Identify which cell holds the provided text, then report its (X, Y) central coordinate. 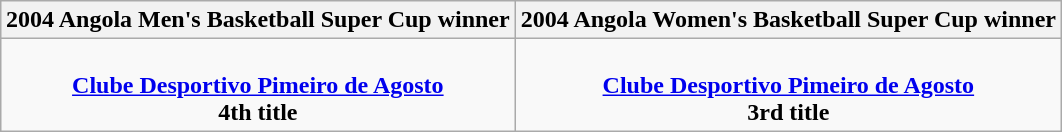
Clube Desportivo Pimeiro de Agosto3rd title (788, 85)
2004 Angola Men's Basketball Super Cup winner (258, 20)
Clube Desportivo Pimeiro de Agosto4th title (258, 85)
2004 Angola Women's Basketball Super Cup winner (788, 20)
